Return [x, y] of the center of cell containing provided text 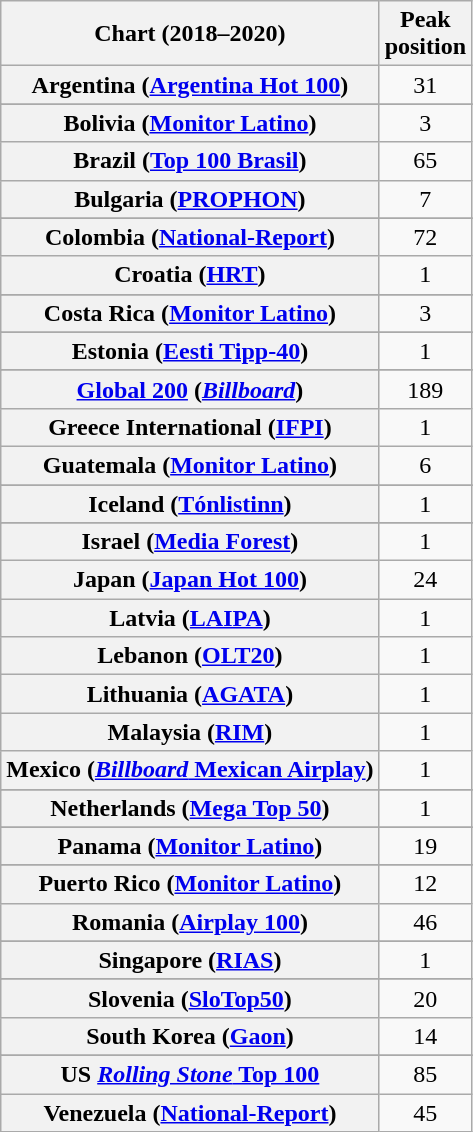
South Korea (Gaon) [190, 1036]
Singapore (RIAS) [190, 960]
Iceland (Tónlistinn) [190, 503]
Estonia (Eesti Tipp-40) [190, 351]
72 [425, 237]
46 [425, 922]
Panama (Monitor Latino) [190, 846]
Argentina (Argentina Hot 100) [190, 85]
Japan (Japan Hot 100) [190, 580]
Latvia (LAIPA) [190, 618]
7 [425, 199]
Croatia (HRT) [190, 275]
24 [425, 580]
Bulgaria (PROPHON) [190, 199]
Greece International (IFPI) [190, 427]
189 [425, 389]
Mexico (Billboard Mexican Airplay) [190, 770]
Colombia (National-Report) [190, 237]
US Rolling Stone Top 100 [190, 1074]
Romania (Airplay 100) [190, 922]
Venezuela (National-Report) [190, 1113]
19 [425, 846]
Guatemala (Monitor Latino) [190, 465]
12 [425, 884]
Puerto Rico (Monitor Latino) [190, 884]
Slovenia (SloTop50) [190, 998]
65 [425, 161]
Lithuania (AGATA) [190, 694]
Global 200 (Billboard) [190, 389]
Costa Rica (Monitor Latino) [190, 313]
Netherlands (Mega Top 50) [190, 808]
Malaysia (RIM) [190, 732]
Israel (Media Forest) [190, 542]
14 [425, 1036]
45 [425, 1113]
Chart (2018–2020) [190, 34]
31 [425, 85]
Peak position [425, 34]
6 [425, 465]
Bolivia (Monitor Latino) [190, 123]
Brazil (Top 100 Brasil) [190, 161]
20 [425, 998]
85 [425, 1074]
Lebanon (OLT20) [190, 656]
